Search for the cell housing the specified text and yield its (X, Y) center coordinate. 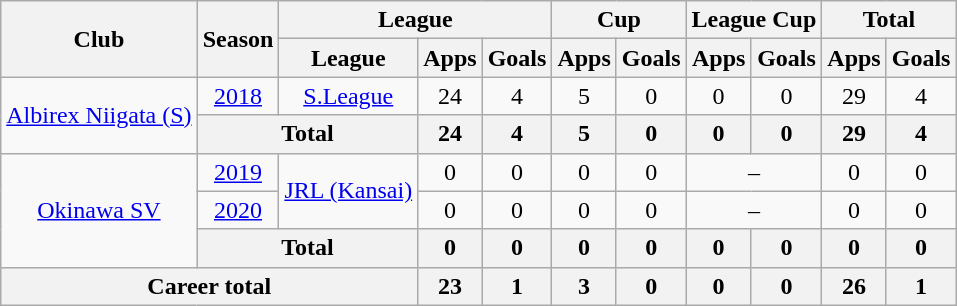
Albirex Niigata (S) (99, 115)
JRL (Kansai) (348, 191)
2019 (238, 172)
26 (854, 286)
League Cup (754, 20)
23 (450, 286)
Club (99, 39)
Okinawa SV (99, 210)
S.League (348, 96)
2020 (238, 210)
3 (584, 286)
2018 (238, 96)
Cup (619, 20)
Season (238, 39)
Career total (210, 286)
